For the text-containing cell, return its midpoint in (x, y) coordinate format. 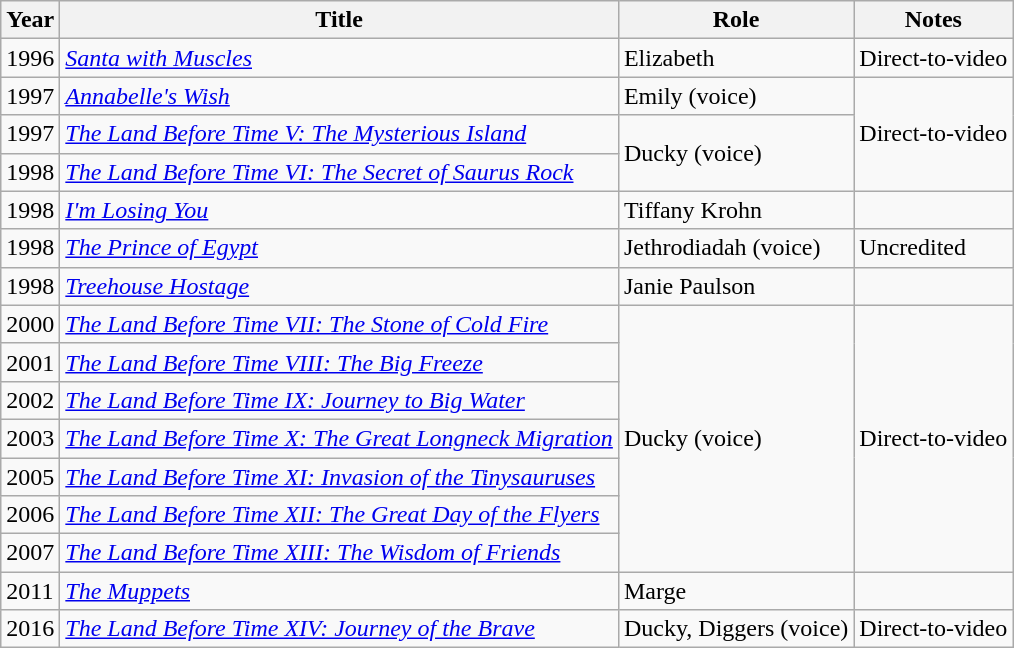
2006 (30, 515)
2000 (30, 324)
Janie Paulson (736, 286)
The Land Before Time XII: The Great Day of the Flyers (340, 515)
The Land Before Time X: The Great Longneck Migration (340, 438)
Elizabeth (736, 58)
2016 (30, 629)
Emily (voice) (736, 96)
Treehouse Hostage (340, 286)
Ducky, Diggers (voice) (736, 629)
The Land Before Time IX: Journey to Big Water (340, 400)
Role (736, 20)
1996 (30, 58)
2001 (30, 362)
Tiffany Krohn (736, 210)
The Land Before Time VIII: The Big Freeze (340, 362)
Annabelle's Wish (340, 96)
The Land Before Time XI: Invasion of the Tinysauruses (340, 477)
Year (30, 20)
2011 (30, 591)
2003 (30, 438)
Santa with Muscles (340, 58)
2002 (30, 400)
The Land Before Time VI: The Secret of Saurus Rock (340, 172)
The Prince of Egypt (340, 248)
The Land Before Time VII: The Stone of Cold Fire (340, 324)
The Land Before Time V: The Mysterious Island (340, 134)
I'm Losing You (340, 210)
The Muppets (340, 591)
Uncredited (934, 248)
Notes (934, 20)
Jethrodiadah (voice) (736, 248)
The Land Before Time XIV: Journey of the Brave (340, 629)
2005 (30, 477)
2007 (30, 553)
Title (340, 20)
The Land Before Time XIII: The Wisdom of Friends (340, 553)
Marge (736, 591)
